Return (x, y) of the center of cell containing provided text 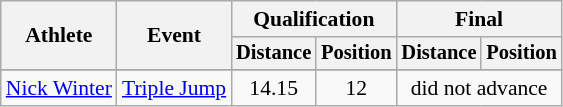
Triple Jump (174, 88)
Final (478, 19)
12 (356, 88)
did not advance (478, 88)
Nick Winter (59, 88)
Athlete (59, 36)
Qualification (314, 19)
14.15 (274, 88)
Event (174, 36)
